Determine the [X, Y] coordinate at the center of the cell enclosing the given text.  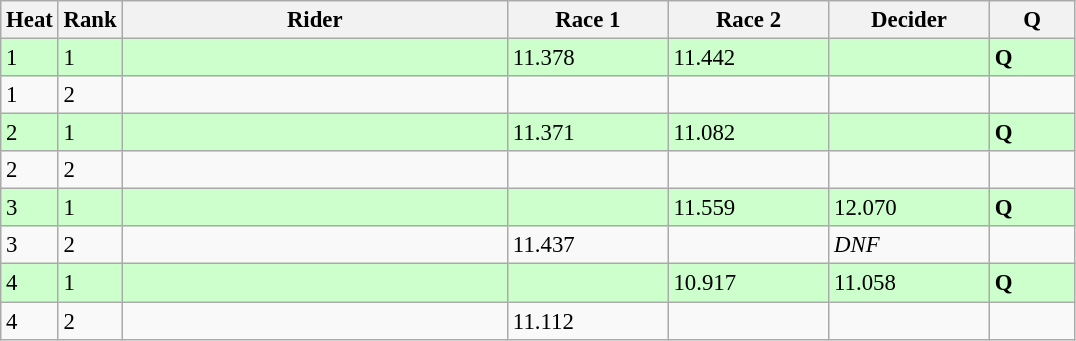
11.559 [748, 208]
10.917 [748, 283]
11.442 [748, 58]
11.082 [748, 133]
11.437 [588, 245]
Rank [90, 20]
12.070 [910, 208]
Race 1 [588, 20]
Race 2 [748, 20]
11.112 [588, 321]
11.378 [588, 58]
Decider [910, 20]
Heat [30, 20]
DNF [910, 245]
Rider [315, 20]
11.058 [910, 283]
11.371 [588, 133]
